Pinpoint the cell where the given text exists, returning its [x, y] midpoint coordinate. 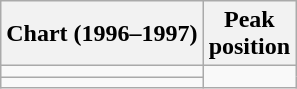
Peakposition [249, 34]
Chart (1996–1997) [102, 34]
